Pinpoint the cell where the given text exists, returning its [X, Y] midpoint coordinate. 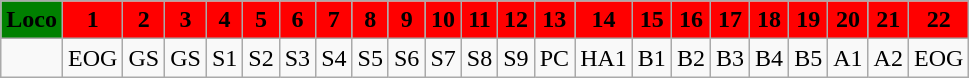
13 [554, 20]
A1 [848, 58]
22 [938, 20]
11 [479, 20]
21 [888, 20]
20 [848, 20]
S8 [479, 58]
PC [554, 58]
S6 [406, 58]
1 [92, 20]
S9 [516, 58]
19 [808, 20]
S2 [261, 58]
S1 [224, 58]
17 [730, 20]
B4 [770, 58]
6 [297, 20]
7 [334, 20]
B1 [652, 58]
HA1 [604, 58]
8 [370, 20]
B2 [690, 58]
18 [770, 20]
5 [261, 20]
S5 [370, 58]
2 [144, 20]
16 [690, 20]
B5 [808, 58]
9 [406, 20]
S3 [297, 58]
S4 [334, 58]
10 [443, 20]
3 [186, 20]
12 [516, 20]
Loco [32, 20]
15 [652, 20]
14 [604, 20]
S7 [443, 58]
A2 [888, 58]
B3 [730, 58]
4 [224, 20]
